Return the [X, Y] coordinate for the center point of the cell that contains the specified text.  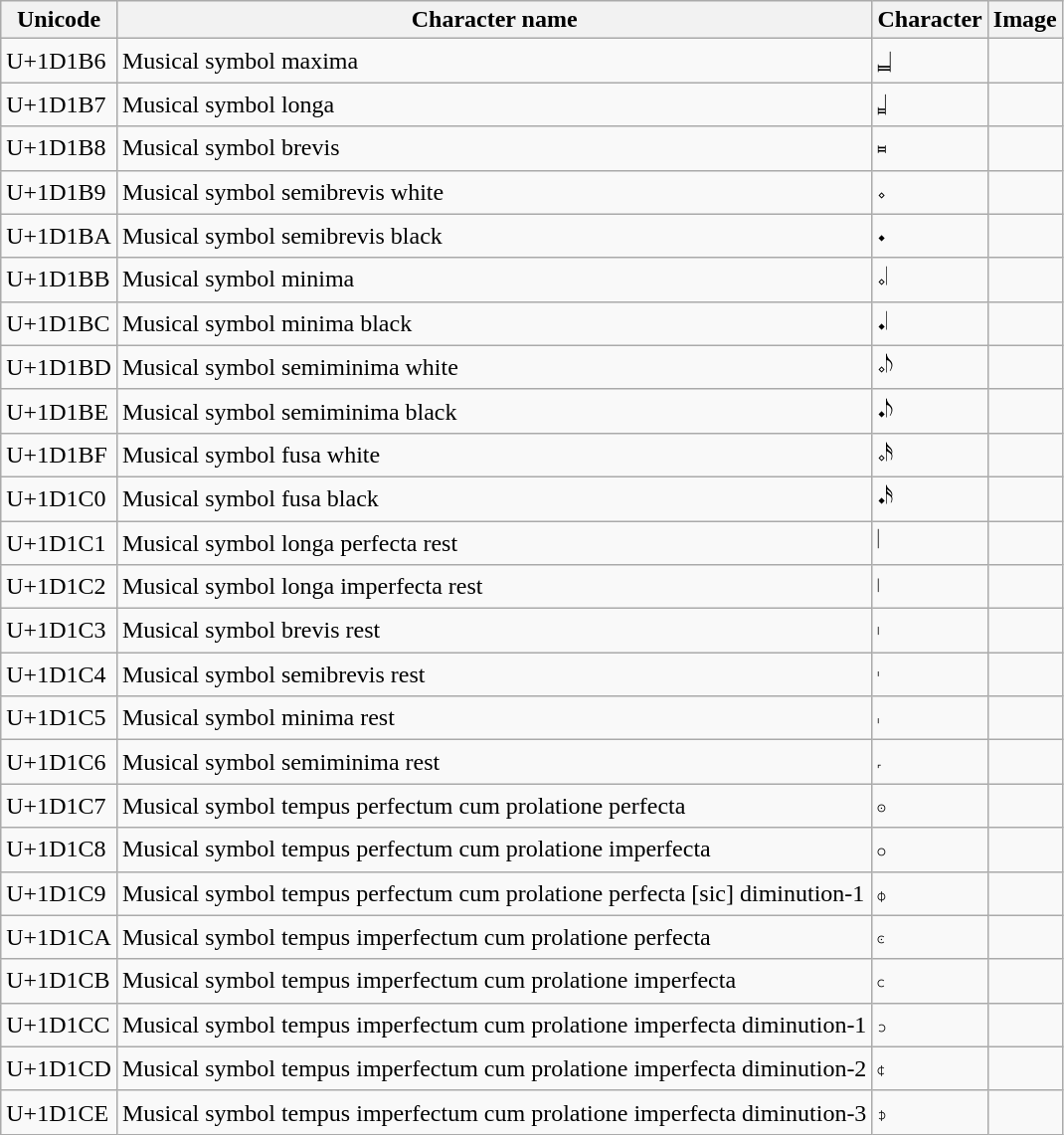
𝆺𝅥𝅮 [930, 411]
U+1D1C3 [60, 631]
U+1D1C8 [60, 850]
𝆹𝅥𝅯 [930, 455]
Musical symbol brevis rest [494, 631]
Musical symbol tempus imperfectum cum prolatione perfecta [494, 937]
Musical symbol semibrevis rest [494, 674]
𝆶 [930, 61]
Musical symbol fusa white [494, 455]
U+1D1CD [60, 1068]
Musical symbol longa [494, 104]
Musical symbol minima [494, 280]
U+1D1CC [60, 1025]
Musical symbol semiminima black [494, 411]
𝇋 [930, 981]
U+1D1C9 [60, 893]
𝇂 [930, 587]
𝇃 [930, 631]
𝇍 [930, 1068]
𝇅 [930, 718]
U+1D1CE [60, 1112]
Musical symbol tempus perfectum cum prolatione perfecta [494, 806]
U+1D1B9 [60, 192]
U+1D1BF [60, 455]
Musical symbol semiminima white [494, 367]
𝇈 [930, 850]
Image [1024, 20]
U+1D1C5 [60, 718]
𝇁 [930, 543]
Musical symbol tempus perfectum cum prolatione imperfecta [494, 850]
U+1D1B7 [60, 104]
Musical symbol longa perfecta rest [494, 543]
Character name [494, 20]
Musical symbol tempus imperfectum cum prolatione imperfecta diminution-1 [494, 1025]
Musical symbol tempus imperfectum cum prolatione imperfecta diminution-2 [494, 1068]
Musical symbol fusa black [494, 498]
U+1D1BC [60, 323]
𝇄 [930, 674]
U+1D1C7 [60, 806]
𝆺 [930, 236]
𝇉 [930, 893]
𝆹𝅥 [930, 280]
Character [930, 20]
U+1D1C0 [60, 498]
U+1D1CB [60, 981]
𝆹𝅥𝅮 [930, 367]
U+1D1BA [60, 236]
U+1D1C1 [60, 543]
𝆺𝅥 [930, 323]
𝆺𝅥𝅯 [930, 498]
U+1D1C6 [60, 762]
Musical symbol semibrevis black [494, 236]
𝇇 [930, 806]
Unicode [60, 20]
U+1D1BE [60, 411]
U+1D1C4 [60, 674]
Musical symbol longa imperfecta rest [494, 587]
𝆸 [930, 148]
U+1D1BB [60, 280]
Musical symbol maxima [494, 61]
U+1D1C2 [60, 587]
𝇆 [930, 762]
Musical symbol tempus imperfectum cum prolatione imperfecta [494, 981]
𝇎 [930, 1112]
Musical symbol minima rest [494, 718]
Musical symbol tempus imperfectum cum prolatione imperfecta diminution-3 [494, 1112]
𝇌 [930, 1025]
𝆹 [930, 192]
𝇊 [930, 937]
Musical symbol brevis [494, 148]
𝆷 [930, 104]
Musical symbol semibrevis white [494, 192]
Musical symbol semiminima rest [494, 762]
U+1D1B8 [60, 148]
U+1D1BD [60, 367]
Musical symbol tempus perfectum cum prolatione perfecta [sic] diminution-1 [494, 893]
U+1D1B6 [60, 61]
Musical symbol minima black [494, 323]
U+1D1CA [60, 937]
